Return [x, y] of the center of cell containing provided text 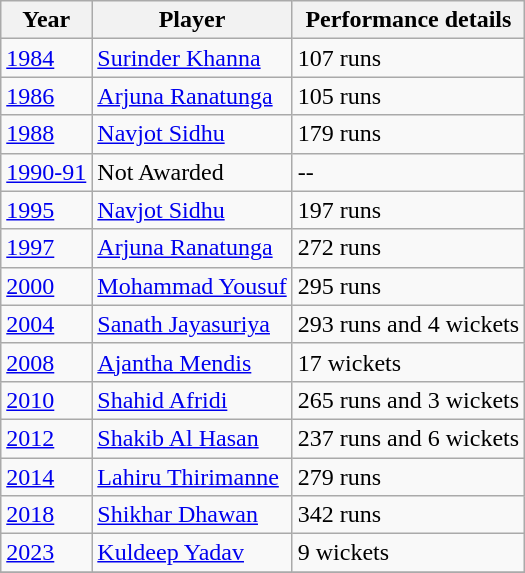
342 runs [408, 515]
17 wickets [408, 362]
2012 [46, 438]
Shikhar Dhawan [192, 515]
9 wickets [408, 553]
Player [192, 20]
Mohammad Yousuf [192, 286]
1997 [46, 248]
Not Awarded [192, 172]
265 runs and 3 wickets [408, 400]
1984 [46, 58]
1988 [46, 134]
237 runs and 6 wickets [408, 438]
Kuldeep Yadav [192, 553]
Shahid Afridi [192, 400]
197 runs [408, 210]
Performance details [408, 20]
2010 [46, 400]
293 runs and 4 wickets [408, 324]
Year [46, 20]
Sanath Jayasuriya [192, 324]
2000 [46, 286]
Ajantha Mendis [192, 362]
2008 [46, 362]
1995 [46, 210]
107 runs [408, 58]
272 runs [408, 248]
Shakib Al Hasan [192, 438]
Surinder Khanna [192, 58]
2018 [46, 515]
2023 [46, 553]
2014 [46, 477]
1990-91 [46, 172]
2004 [46, 324]
Lahiru Thirimanne [192, 477]
105 runs [408, 96]
295 runs [408, 286]
279 runs [408, 477]
-- [408, 172]
1986 [46, 96]
179 runs [408, 134]
